Determine the [x, y] coordinate at the center of the cell enclosing the given text.  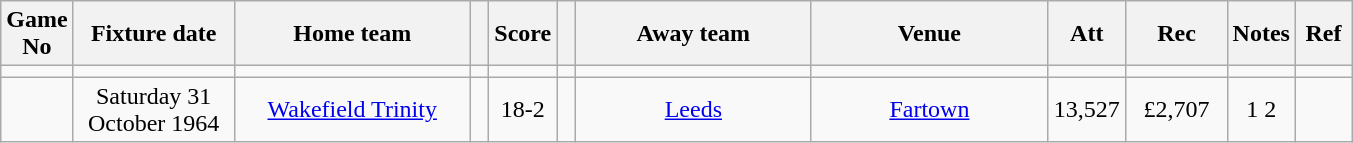
Saturday 31 October 1964 [154, 110]
Game No [37, 34]
Wakefield Trinity [352, 110]
Score [523, 34]
Home team [352, 34]
Venue [929, 34]
1 2 [1261, 110]
Away team [693, 34]
Leeds [693, 110]
£2,707 [1176, 110]
Ref [1323, 34]
18-2 [523, 110]
Fartown [929, 110]
Rec [1176, 34]
Att [1086, 34]
Notes [1261, 34]
Fixture date [154, 34]
13,527 [1086, 110]
